Extract the (X, Y) coordinate from the center of the cell holding the provided text.  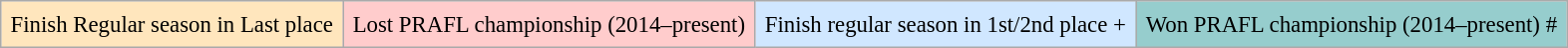
Finish regular season in 1st/2nd place + (946, 24)
Finish Regular season in Last place (172, 24)
Lost PRAFL championship (2014–present) (549, 24)
Won PRAFL championship (2014–present) # (1352, 24)
